Find where the given text appears and provide that cell's center as (X, Y) coordinate. 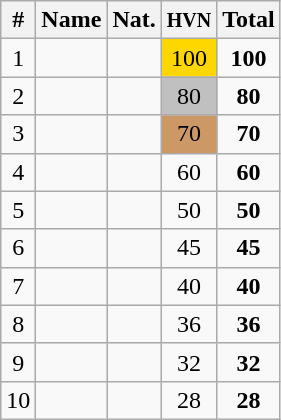
6 (18, 248)
3 (18, 134)
10 (18, 400)
Total (249, 20)
5 (18, 210)
7 (18, 286)
8 (18, 324)
2 (18, 96)
Nat. (134, 20)
1 (18, 58)
HVN (189, 20)
4 (18, 172)
9 (18, 362)
# (18, 20)
Name (72, 20)
